Detect which cell encompasses the target text, then output its (x, y) center coordinate. 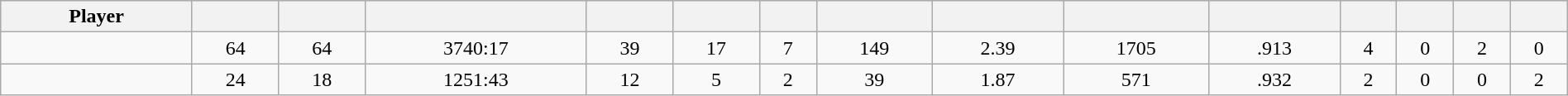
18 (323, 79)
Player (97, 17)
.913 (1274, 48)
1.87 (997, 79)
24 (235, 79)
4 (1368, 48)
3740:17 (476, 48)
.932 (1274, 79)
12 (630, 79)
1251:43 (476, 79)
17 (716, 48)
149 (874, 48)
7 (787, 48)
2.39 (997, 48)
1705 (1136, 48)
5 (716, 79)
571 (1136, 79)
